Return (x, y) of the center of cell containing provided text 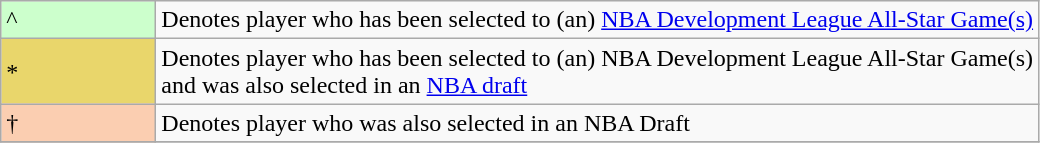
^ (78, 20)
Denotes player who has been selected to (an) NBA Development League All-Star Game(s) (598, 20)
† (78, 123)
Denotes player who was also selected in an NBA Draft (598, 123)
* (78, 72)
Denotes player who has been selected to (an) NBA Development League All-Star Game(s) and was also selected in an NBA draft (598, 72)
